For the text-containing cell, return its midpoint in (x, y) coordinate format. 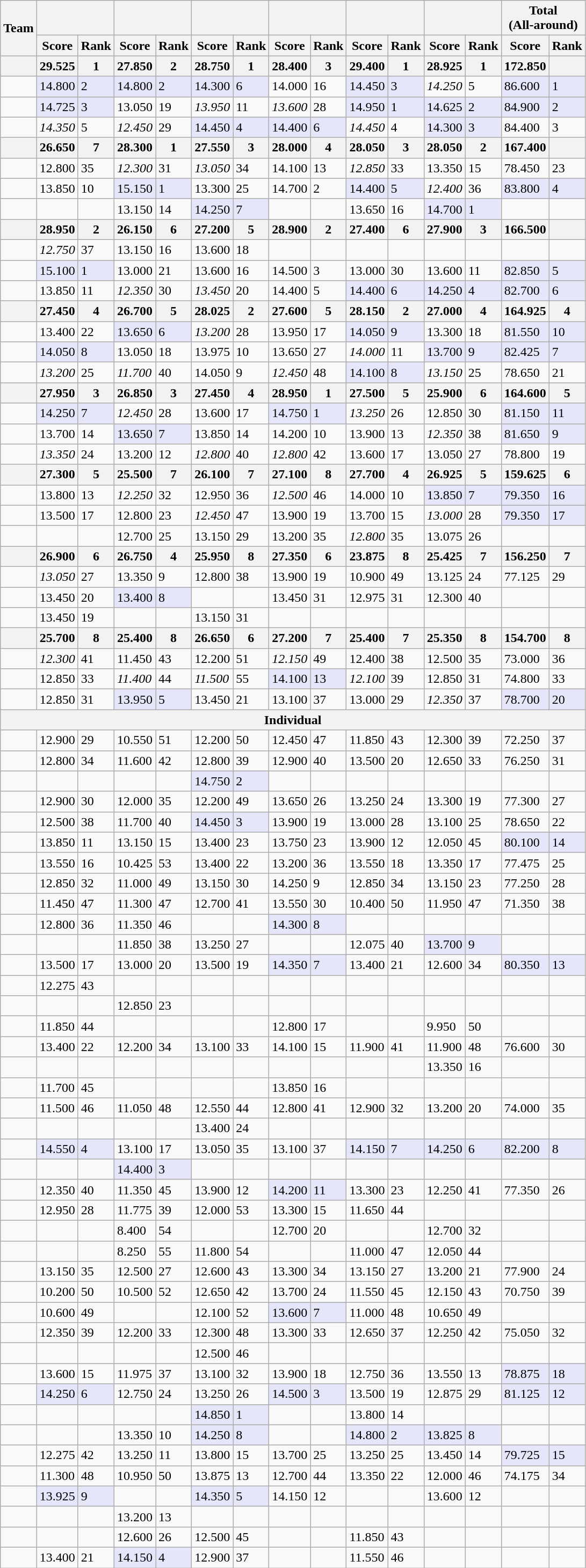
11.800 (213, 1251)
Individual (293, 720)
81.125 (525, 1394)
13.750 (290, 842)
10.550 (134, 740)
27.850 (134, 66)
12.875 (445, 1394)
77.900 (525, 1272)
25.350 (445, 638)
164.925 (525, 311)
80.350 (525, 965)
27.900 (445, 229)
26.925 (445, 475)
70.750 (525, 1292)
11.400 (134, 679)
28.900 (290, 229)
11.050 (134, 1108)
27.550 (213, 148)
71.350 (525, 903)
78.875 (525, 1374)
12.550 (213, 1108)
15.150 (134, 188)
11.975 (134, 1374)
28.150 (367, 311)
82.200 (525, 1149)
27.400 (367, 229)
26.750 (134, 556)
10.400 (367, 903)
8.250 (134, 1251)
28.025 (213, 311)
82.425 (525, 352)
79.725 (525, 1455)
77.300 (525, 801)
13.825 (445, 1435)
Team (19, 28)
81.150 (525, 413)
10.900 (367, 577)
26.900 (57, 556)
77.125 (525, 577)
74.175 (525, 1476)
81.550 (525, 332)
27.950 (57, 393)
Total(All-around) (543, 18)
12.975 (367, 597)
84.400 (525, 127)
76.600 (525, 1047)
29.525 (57, 66)
82.700 (525, 291)
15.100 (57, 270)
25.900 (445, 393)
14.725 (57, 107)
156.250 (525, 556)
13.875 (213, 1476)
10.650 (445, 1312)
76.250 (525, 761)
159.625 (525, 475)
10.950 (134, 1476)
28.300 (134, 148)
12.075 (367, 945)
14.850 (213, 1414)
26.150 (134, 229)
10.500 (134, 1292)
82.850 (525, 270)
27.600 (290, 311)
164.600 (525, 393)
14.625 (445, 107)
74.800 (525, 679)
25.425 (445, 556)
10.200 (57, 1292)
27.500 (367, 393)
9.950 (445, 1026)
81.650 (525, 434)
26.100 (213, 475)
29.400 (367, 66)
10.600 (57, 1312)
25.500 (134, 475)
27.000 (445, 311)
27.700 (367, 475)
26.850 (134, 393)
27.350 (290, 556)
27.300 (57, 475)
8.400 (134, 1230)
13.075 (445, 536)
77.350 (525, 1190)
13.975 (213, 352)
83.800 (525, 188)
172.850 (525, 66)
23.875 (367, 556)
11.775 (134, 1210)
73.000 (525, 659)
154.700 (525, 638)
78.800 (525, 454)
80.100 (525, 842)
86.600 (525, 86)
166.500 (525, 229)
11.600 (134, 761)
28.750 (213, 66)
167.400 (525, 148)
26.700 (134, 311)
74.000 (525, 1108)
28.400 (290, 66)
25.700 (57, 638)
13.925 (57, 1496)
77.250 (525, 883)
28.000 (290, 148)
11.650 (367, 1210)
13.125 (445, 577)
75.050 (525, 1333)
10.425 (134, 863)
78.700 (525, 699)
78.450 (525, 168)
28.925 (445, 66)
25.950 (213, 556)
77.475 (525, 863)
11.950 (445, 903)
27.100 (290, 475)
14.950 (367, 107)
14.550 (57, 1149)
72.250 (525, 740)
84.900 (525, 107)
